From the cell containing the given text, extract its center point as [x, y] coordinate. 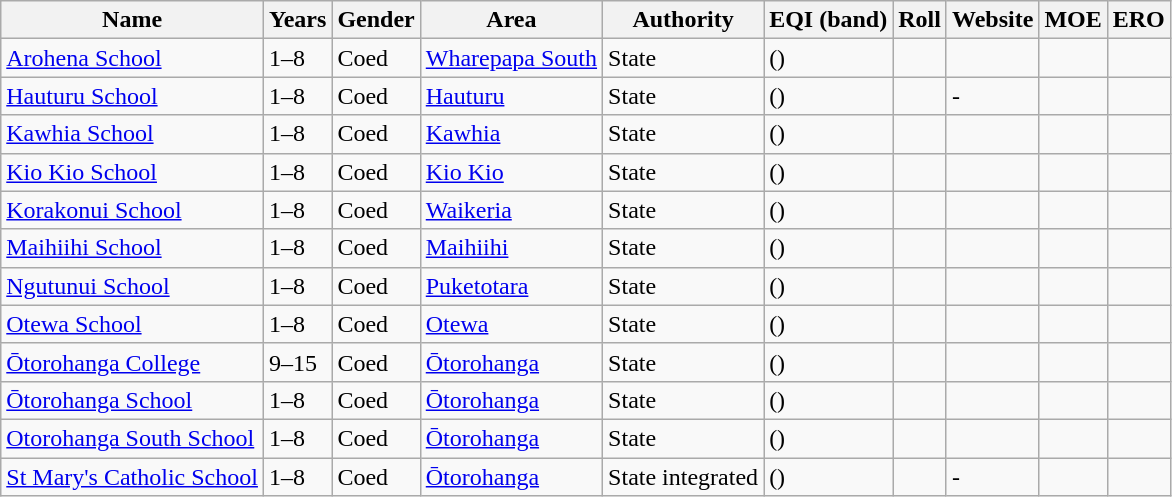
Roll [920, 20]
Website [992, 20]
Kio Kio [511, 172]
Ōtorohanga College [132, 362]
Ōtorohanga School [132, 400]
Puketotara [511, 286]
Maihiihi [511, 248]
Wharepapa South [511, 58]
Otewa School [132, 324]
Name [132, 20]
Authority [684, 20]
Ngutunui School [132, 286]
Kawhia School [132, 134]
State integrated [684, 477]
St Mary's Catholic School [132, 477]
Otewa [511, 324]
Korakonui School [132, 210]
Years [297, 20]
Maihiihi School [132, 248]
ERO [1138, 20]
Gender [376, 20]
Otorohanga South School [132, 438]
MOE [1073, 20]
Area [511, 20]
9–15 [297, 362]
Hauturu School [132, 96]
Arohena School [132, 58]
EQI (band) [828, 20]
Kio Kio School [132, 172]
Kawhia [511, 134]
Waikeria [511, 210]
Hauturu [511, 96]
